Identify which cell holds the provided text, then report its [x, y] central coordinate. 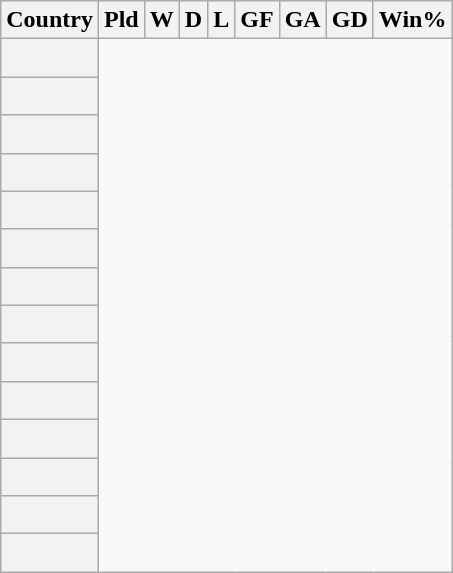
GF [257, 20]
Country [50, 20]
GD [350, 20]
L [222, 20]
W [162, 20]
D [193, 20]
Win% [412, 20]
GA [302, 20]
Pld [121, 20]
